Identify which cell holds the provided text, then report its (x, y) central coordinate. 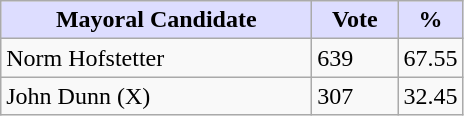
% (430, 20)
307 (355, 96)
Vote (355, 20)
639 (355, 58)
Norm Hofstetter (156, 58)
67.55 (430, 58)
Mayoral Candidate (156, 20)
32.45 (430, 96)
John Dunn (X) (156, 96)
